Determine the [x, y] coordinate at the center of the cell enclosing the given text.  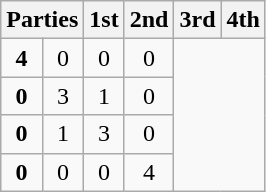
1st [104, 20]
2nd [149, 20]
3rd [198, 20]
Parties [42, 20]
4th [243, 20]
